Determine the [X, Y] coordinate at the center of the cell enclosing the given text.  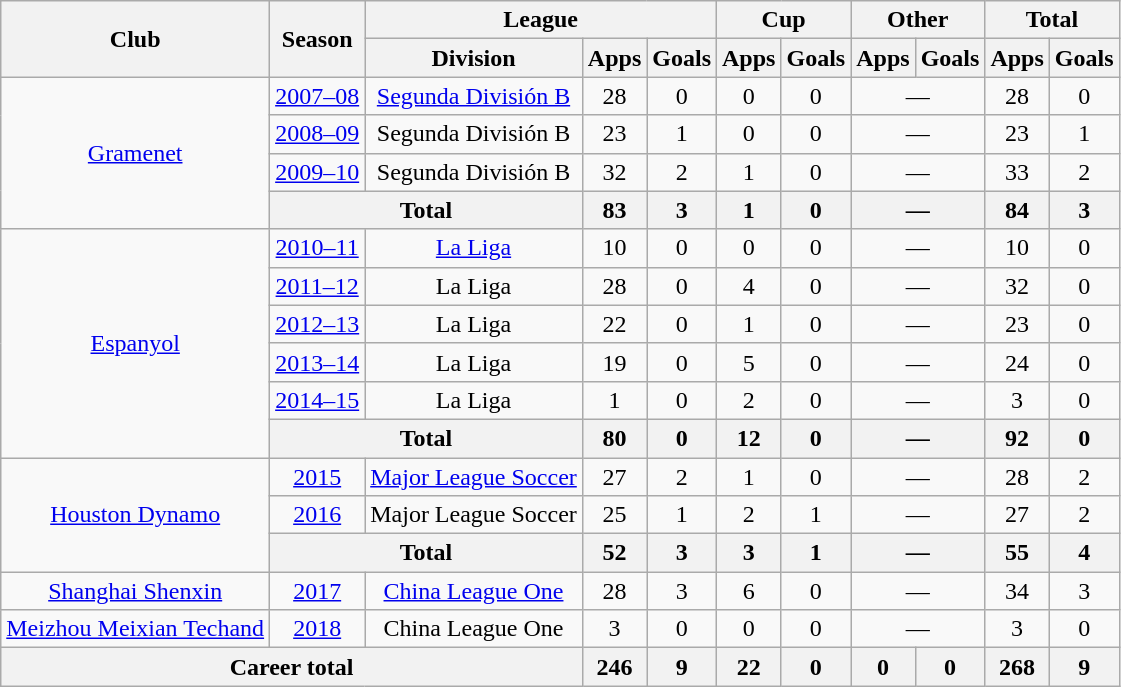
League [541, 20]
2012–13 [318, 324]
2014–15 [318, 400]
19 [614, 362]
84 [1017, 210]
Cup [784, 20]
Club [136, 39]
Houston Dynamo [136, 515]
2013–14 [318, 362]
2008–09 [318, 134]
25 [614, 515]
5 [749, 362]
Gramenet [136, 153]
83 [614, 210]
Espanyol [136, 343]
12 [749, 438]
Other [918, 20]
92 [1017, 438]
Season [318, 39]
Meizhou Meixian Techand [136, 629]
24 [1017, 362]
80 [614, 438]
34 [1017, 591]
6 [749, 591]
Shanghai Shenxin [136, 591]
268 [1017, 667]
52 [614, 553]
2015 [318, 477]
2011–12 [318, 286]
2018 [318, 629]
33 [1017, 172]
246 [614, 667]
2010–11 [318, 248]
2016 [318, 515]
Career total [292, 667]
2017 [318, 591]
2009–10 [318, 172]
2007–08 [318, 96]
Division [474, 58]
55 [1017, 553]
